Search for the cell housing the specified text and yield its [X, Y] center coordinate. 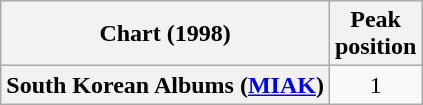
1 [375, 85]
Peakposition [375, 34]
South Korean Albums (MIAK) [166, 85]
Chart (1998) [166, 34]
